Return the [X, Y] coordinate for the center point of the cell that contains the specified text.  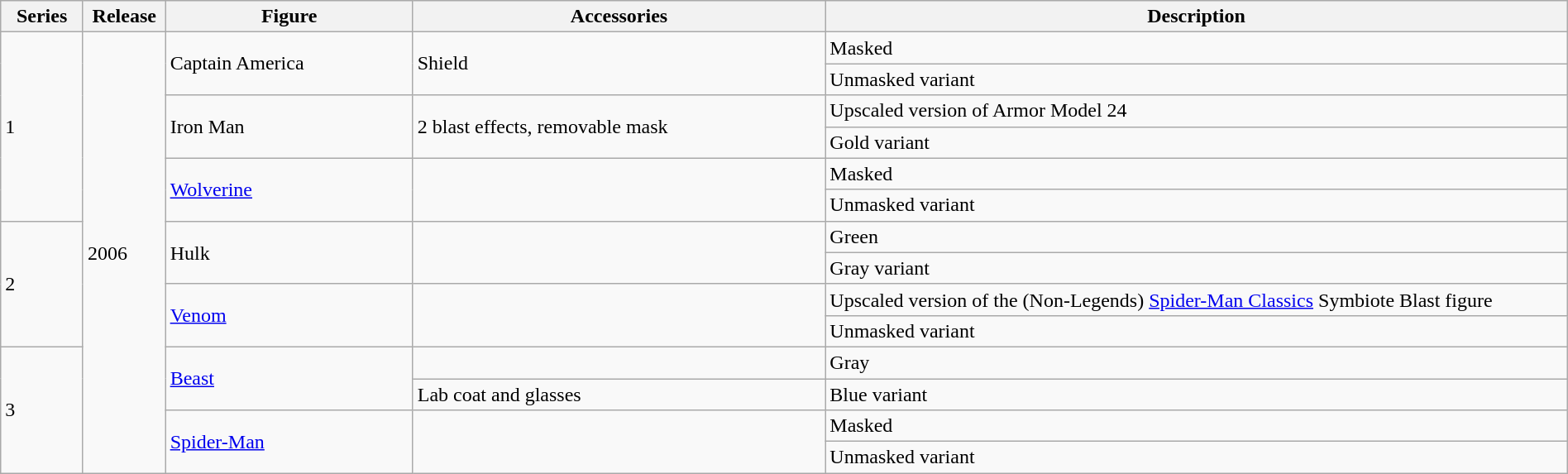
Upscaled version of Armor Model 24 [1196, 111]
Figure [289, 17]
Gray variant [1196, 268]
Spider-Man [289, 442]
2006 [124, 253]
Release [124, 17]
Accessories [619, 17]
Hulk [289, 252]
Iron Man [289, 127]
Wolverine [289, 189]
Lab coat and glasses [619, 395]
Blue variant [1196, 395]
Description [1196, 17]
3 [42, 409]
Venom [289, 315]
2 blast effects, removable mask [619, 127]
1 [42, 127]
Captain America [289, 64]
Shield [619, 64]
Gold variant [1196, 142]
2 [42, 284]
Green [1196, 237]
Beast [289, 378]
Series [42, 17]
Gray [1196, 362]
Upscaled version of the (Non-Legends) Spider-Man Classics Symbiote Blast figure [1196, 299]
